Search for the cell housing the specified text and yield its [x, y] center coordinate. 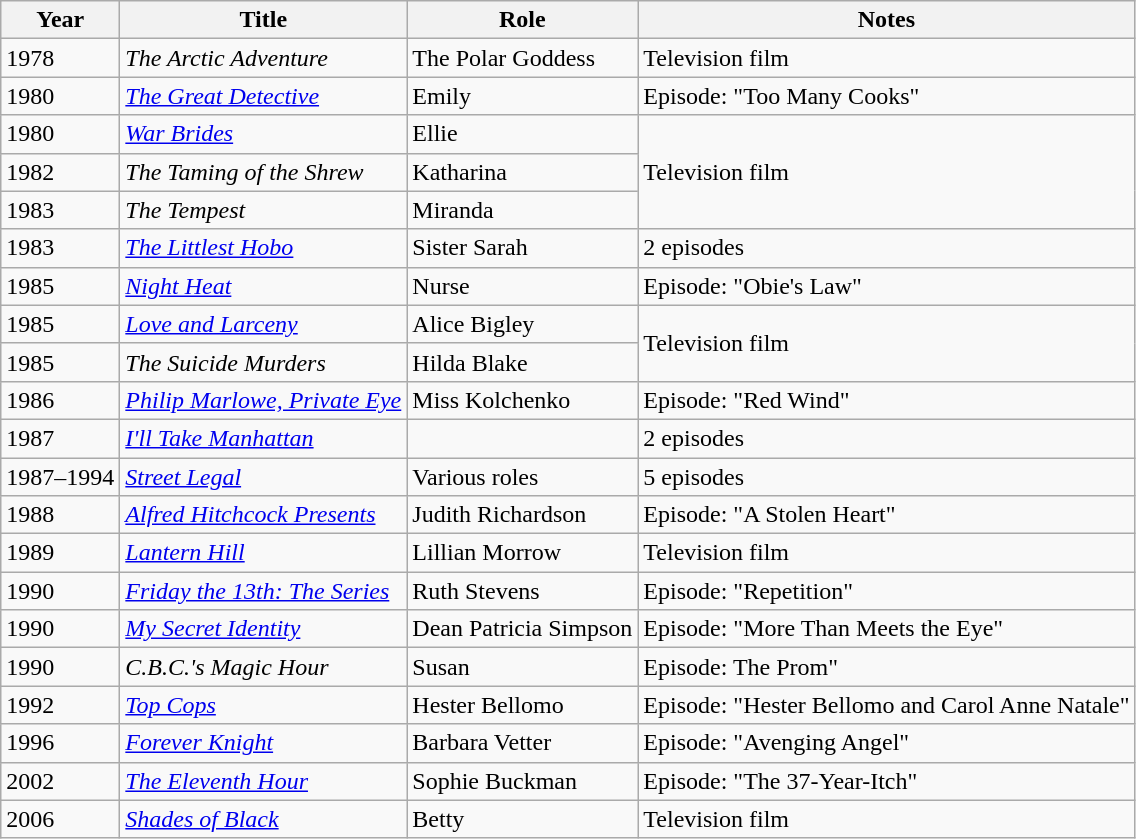
Philip Marlowe, Private Eye [264, 400]
2006 [60, 819]
Year [60, 20]
Susan [522, 667]
Episode: "A Stolen Heart" [886, 515]
The Tempest [264, 210]
Lantern Hill [264, 553]
Episode: "More Than Meets the Eye" [886, 629]
War Brides [264, 134]
The Polar Goddess [522, 58]
Alice Bigley [522, 324]
Emily [522, 96]
Miss Kolchenko [522, 400]
1996 [60, 743]
Street Legal [264, 477]
Nurse [522, 286]
Katharina [522, 172]
Judith Richardson [522, 515]
Episode: The Prom" [886, 667]
The Eleventh Hour [264, 781]
1988 [60, 515]
2002 [60, 781]
The Great Detective [264, 96]
Miranda [522, 210]
Betty [522, 819]
1978 [60, 58]
1982 [60, 172]
Title [264, 20]
The Suicide Murders [264, 362]
The Arctic Adventure [264, 58]
C.B.C.'s Magic Hour [264, 667]
The Littlest Hobo [264, 248]
1992 [60, 705]
Love and Larceny [264, 324]
Episode: "The 37-Year-Itch" [886, 781]
Sophie Buckman [522, 781]
Lillian Morrow [522, 553]
Episode: "Hester Bellomo and Carol Anne Natale" [886, 705]
1987 [60, 438]
Various roles [522, 477]
Shades of Black [264, 819]
My Secret Identity [264, 629]
Episode: "Repetition" [886, 591]
Hester Bellomo [522, 705]
Episode: "Avenging Angel" [886, 743]
Episode: "Red Wind" [886, 400]
Forever Knight [264, 743]
Alfred Hitchcock Presents [264, 515]
Top Cops [264, 705]
1989 [60, 553]
Dean Patricia Simpson [522, 629]
Episode: "Too Many Cooks" [886, 96]
Hilda Blake [522, 362]
Role [522, 20]
Ellie [522, 134]
1986 [60, 400]
Night Heat [264, 286]
Sister Sarah [522, 248]
Friday the 13th: The Series [264, 591]
Barbara Vetter [522, 743]
Episode: "Obie's Law" [886, 286]
Ruth Stevens [522, 591]
5 episodes [886, 477]
I'll Take Manhattan [264, 438]
1987–1994 [60, 477]
The Taming of the Shrew [264, 172]
Notes [886, 20]
